Return the [X, Y] coordinate for the center point of the cell that contains the specified text.  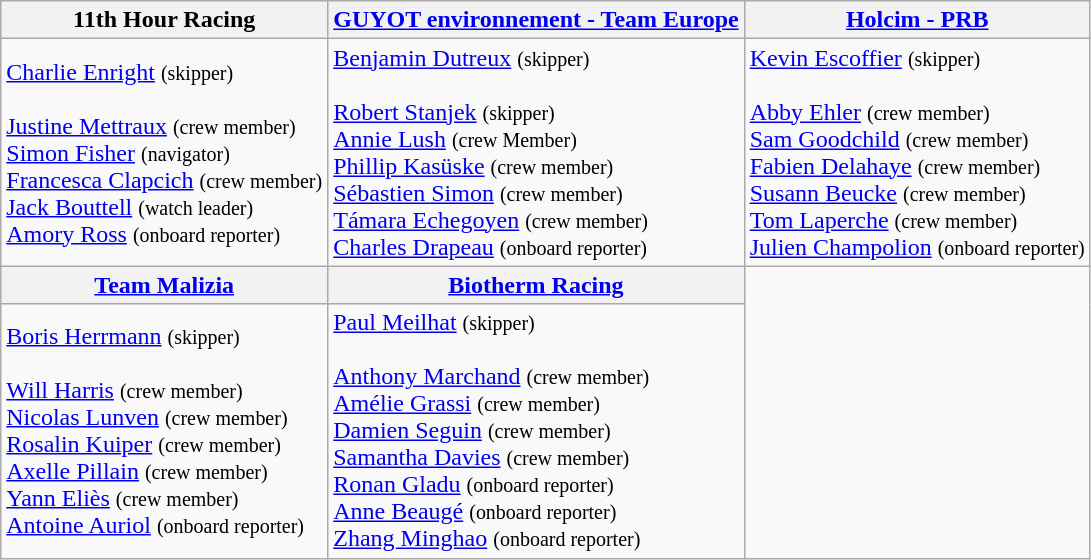
Team Malizia [164, 285]
Biotherm Racing [536, 285]
11th Hour Racing [164, 20]
GUYOT environnement - Team Europe [536, 20]
Holcim - PRB [917, 20]
